Pinpoint the cell where the given text exists, returning its [x, y] midpoint coordinate. 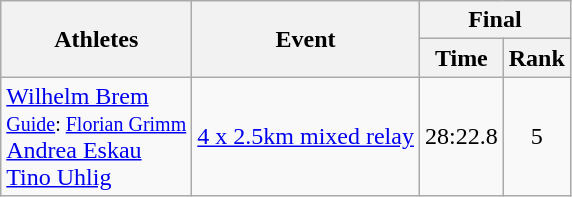
28:22.8 [461, 136]
Time [461, 58]
4 x 2.5km mixed relay [306, 136]
5 [536, 136]
Event [306, 39]
Athletes [96, 39]
Final [494, 20]
Rank [536, 58]
Wilhelm BremGuide: Florian GrimmAndrea EskauTino Uhlig [96, 136]
